Identify which cell holds the provided text, then report its (x, y) central coordinate. 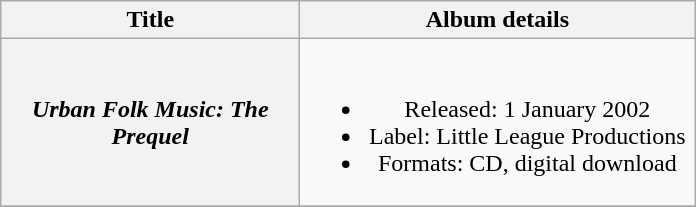
Title (150, 20)
Released: 1 January 2002 Label: Little League ProductionsFormats: CD, digital download (498, 122)
Urban Folk Music: The Prequel (150, 122)
Album details (498, 20)
